Locate the cell with the specified text and output its (x, y) center coordinate. 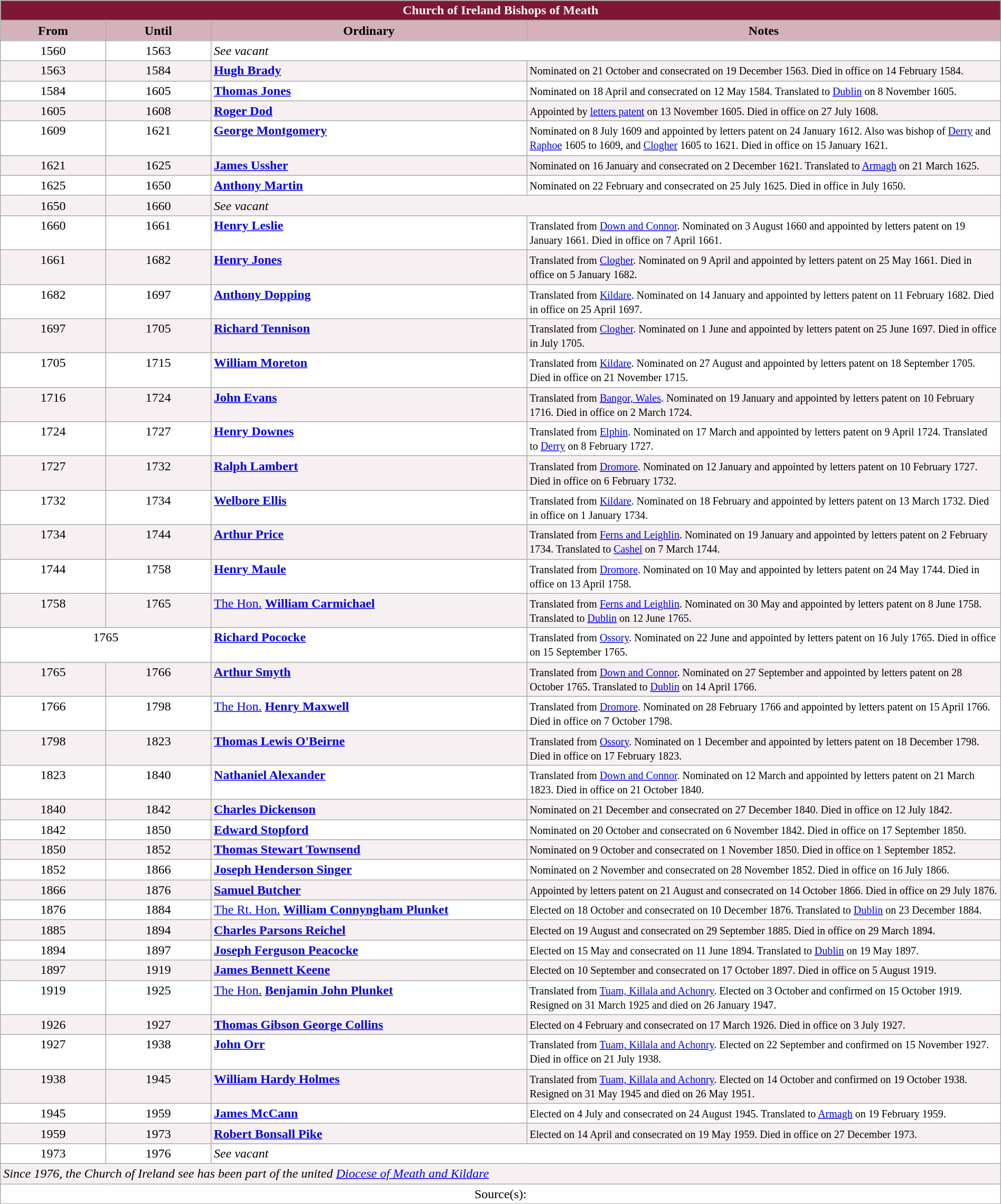
Appointed by letters patent on 13 November 1605. Died in office on 27 July 1608. (763, 111)
Elected on 15 May and consecrated on 11 June 1894. Translated to Dublin on 19 May 1897. (763, 950)
Nominated on 21 October and consecrated on 19 December 1563. Died in office on 14 February 1584. (763, 71)
Thomas Lewis O'Beirne (369, 747)
The Hon. Henry Maxwell (369, 714)
Church of Ireland Bishops of Meath (500, 11)
William Hardy Holmes (369, 1086)
1884 (158, 910)
Elected on 4 July and consecrated on 24 August 1945. Translated to Armagh on 19 February 1959. (763, 1113)
Source(s): (500, 1193)
Translated from Down and Connor. Nominated on 3 August 1660 and appointed by letters patent on 19 January 1661. Died in office on 7 April 1661. (763, 232)
Nominated on 22 February and consecrated on 25 July 1625. Died in office in July 1650. (763, 185)
Translated from Ferns and Leighlin. Nominated on 30 May and appointed by letters patent on 8 June 1758. Translated to Dublin on 12 June 1765. (763, 610)
Notes (763, 31)
Nominated on 9 October and consecrated on 1 November 1850. Died in office on 1 September 1852. (763, 850)
Nominated on 21 December and consecrated on 27 December 1840. Died in office on 12 July 1842. (763, 809)
Translated from Tuam, Killala and Achonry. Elected on 14 October and confirmed on 19 October 1938. Resigned on 31 May 1945 and died on 26 May 1951. (763, 1086)
Translated from Dromore. Nominated on 28 February 1766 and appointed by letters patent on 15 April 1766. Died in office on 7 October 1798. (763, 714)
Charles Parsons Reichel (369, 930)
Ralph Lambert (369, 473)
Translated from Down and Connor. Nominated on 12 March and appointed by letters patent on 21 March 1823. Died in office on 21 October 1840. (763, 782)
1560 (53, 51)
Thomas Stewart Townsend (369, 850)
Arthur Smyth (369, 679)
The Hon. Benjamin John Plunket (369, 998)
Nathaniel Alexander (369, 782)
From (53, 31)
Translated from Down and Connor. Nominated on 27 September and appointed by letters patent on 28 October 1765. Translated to Dublin on 14 April 1766. (763, 679)
Roger Dod (369, 111)
James Bennett Keene (369, 970)
Richard Pococke (369, 645)
Translated from Ferns and Leighlin. Nominated on 19 January and appointed by letters patent on 2 February 1734. Translated to Cashel on 7 March 1744. (763, 542)
Charles Dickenson (369, 809)
Translated from Clogher. Nominated on 1 June and appointed by letters patent on 25 June 1697. Died in office in July 1705. (763, 336)
Translated from Clogher. Nominated on 9 April and appointed by letters patent on 25 May 1661. Died in office on 5 January 1682. (763, 267)
Nominated on 2 November and consecrated on 28 November 1852. Died in office on 16 July 1866. (763, 870)
John Evans (369, 404)
1609 (53, 138)
Henry Jones (369, 267)
Henry Leslie (369, 232)
Elected on 10 September and consecrated on 17 October 1897. Died in office on 5 August 1919. (763, 970)
John Orr (369, 1051)
George Montgomery (369, 138)
Edward Stopford (369, 829)
Elected on 18 October and consecrated on 10 December 1876. Translated to Dublin on 23 December 1884. (763, 910)
Joseph Henderson Singer (369, 870)
Translated from Ossory. Nominated on 22 June and appointed by letters patent on 16 July 1765. Died in office on 15 September 1765. (763, 645)
1926 (53, 1025)
Thomas Jones (369, 91)
Samuel Butcher (369, 890)
Translated from Dromore. Nominated on 10 May and appointed by letters patent on 24 May 1744. Died in office on 13 April 1758. (763, 576)
1925 (158, 998)
Anthony Martin (369, 185)
Hugh Brady (369, 71)
Until (158, 31)
Since 1976, the Church of Ireland see has been part of the united Diocese of Meath and Kildare (500, 1173)
Nominated on 20 October and consecrated on 6 November 1842. Died in office on 17 September 1850. (763, 829)
Welbore Ellis (369, 508)
James Ussher (369, 165)
Ordinary (369, 31)
1608 (158, 111)
1885 (53, 930)
1716 (53, 404)
Translated from Bangor, Wales. Nominated on 19 January and appointed by letters patent on 10 February 1716. Died in office on 2 March 1724. (763, 404)
1976 (158, 1153)
Arthur Price (369, 542)
Elected on 14 April and consecrated on 19 May 1959. Died in office on 27 December 1973. (763, 1133)
Translated from Ossory. Nominated on 1 December and appointed by letters patent on 18 December 1798. Died in office on 17 February 1823. (763, 747)
Nominated on 16 January and consecrated on 2 December 1621. Translated to Armagh on 21 March 1625. (763, 165)
James McCann (369, 1113)
1715 (158, 371)
William Moreton (369, 371)
Translated from Dromore. Nominated on 12 January and appointed by letters patent on 10 February 1727. Died in office on 6 February 1732. (763, 473)
Translated from Kildare. Nominated on 18 February and appointed by letters patent on 13 March 1732. Died in office on 1 January 1734. (763, 508)
Anthony Dopping (369, 301)
Thomas Gibson George Collins (369, 1025)
Robert Bonsall Pike (369, 1133)
Henry Downes (369, 439)
Translated from Kildare. Nominated on 14 January and appointed by letters patent on 11 February 1682. Died in office on 25 April 1697. (763, 301)
Translated from Elphin. Nominated on 17 March and appointed by letters patent on 9 April 1724. Translated to Derry on 8 February 1727. (763, 439)
Translated from Kildare. Nominated on 27 August and appointed by letters patent on 18 September 1705. Died in office on 21 November 1715. (763, 371)
Richard Tennison (369, 336)
The Rt. Hon. William Connyngham Plunket (369, 910)
The Hon. William Carmichael (369, 610)
Appointed by letters patent on 21 August and consecrated on 14 October 1866. Died in office on 29 July 1876. (763, 890)
Elected on 19 August and consecrated on 29 September 1885. Died in office on 29 March 1894. (763, 930)
Nominated on 18 April and consecrated on 12 May 1584. Translated to Dublin on 8 November 1605. (763, 91)
Translated from Tuam, Killala and Achonry. Elected on 22 September and confirmed on 15 November 1927. Died in office on 21 July 1938. (763, 1051)
Elected on 4 February and consecrated on 17 March 1926. Died in office on 3 July 1927. (763, 1025)
Joseph Ferguson Peacocke (369, 950)
Henry Maule (369, 576)
